Capture the cell that displays the provided text and extract its (x, y) central coordinate. 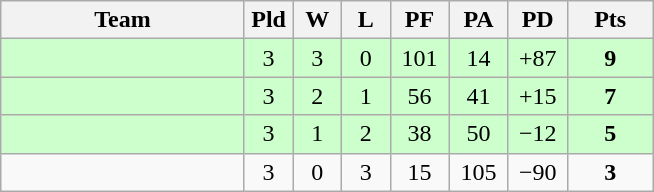
PF (420, 20)
101 (420, 58)
+87 (538, 58)
15 (420, 172)
PA (478, 20)
PD (538, 20)
9 (610, 58)
−12 (538, 134)
−90 (538, 172)
Team (123, 20)
W (318, 20)
+15 (538, 96)
7 (610, 96)
56 (420, 96)
5 (610, 134)
Pld (268, 20)
50 (478, 134)
Pts (610, 20)
14 (478, 58)
38 (420, 134)
L (366, 20)
105 (478, 172)
41 (478, 96)
